From the cell containing the given text, extract its center point as (x, y) coordinate. 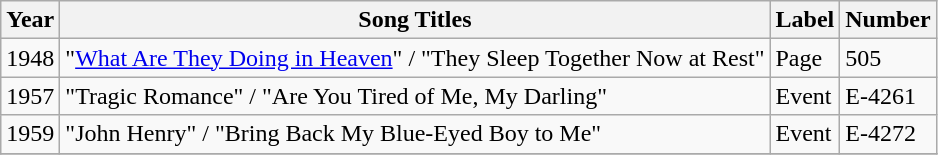
Page (805, 58)
"Tragic Romance" / "Are You Tired of Me, My Darling" (415, 96)
505 (888, 58)
E-4272 (888, 134)
Year (30, 20)
"What Are They Doing in Heaven" / "They Sleep Together Now at Rest" (415, 58)
"John Henry" / "Bring Back My Blue-Eyed Boy to Me" (415, 134)
1959 (30, 134)
1948 (30, 58)
Label (805, 20)
E-4261 (888, 96)
Number (888, 20)
1957 (30, 96)
Song Titles (415, 20)
